Return the (x, y) coordinate for the center point of the cell that contains the specified text.  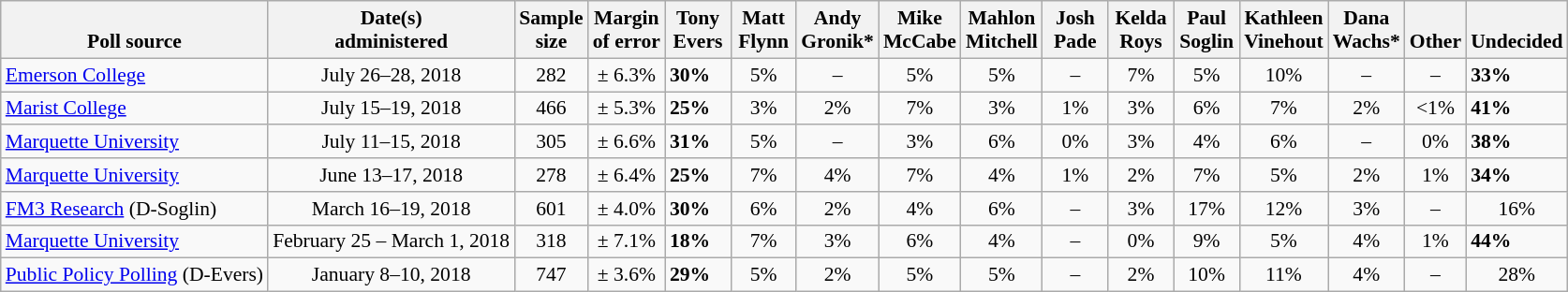
41% (1516, 109)
278 (551, 175)
PaulSoglin (1206, 30)
± 6.4% (627, 175)
July 15–19, 2018 (392, 109)
July 26–28, 2018 (392, 75)
318 (551, 241)
July 11–15, 2018 (392, 142)
± 5.3% (627, 109)
38% (1516, 142)
33% (1516, 75)
± 3.6% (627, 275)
29% (698, 275)
KathleenVinehout (1283, 30)
12% (1283, 209)
TonyEvers (698, 30)
± 6.6% (627, 142)
February 25 – March 1, 2018 (392, 241)
± 7.1% (627, 241)
Undecided (1516, 30)
January 8–10, 2018 (392, 275)
FM3 Research (D-Soglin) (135, 209)
Emerson College (135, 75)
18% (698, 241)
Public Policy Polling (D-Evers) (135, 275)
34% (1516, 175)
747 (551, 275)
44% (1516, 241)
Marist College (135, 109)
March 16–19, 2018 (392, 209)
± 6.3% (627, 75)
MikeMcCabe (920, 30)
Other (1435, 30)
28% (1516, 275)
9% (1206, 241)
MahlonMitchell (1002, 30)
± 4.0% (627, 209)
<1% (1435, 109)
17% (1206, 209)
305 (551, 142)
11% (1283, 275)
16% (1516, 209)
DanaWachs* (1367, 30)
282 (551, 75)
KeldaRoys (1141, 30)
June 13–17, 2018 (392, 175)
Poll source (135, 30)
466 (551, 109)
AndyGronik* (837, 30)
Marginof error (627, 30)
Samplesize (551, 30)
JoshPade (1075, 30)
Date(s)administered (392, 30)
31% (698, 142)
601 (551, 209)
MattFlynn (763, 30)
